Identify which cell holds the provided text, then report its [x, y] central coordinate. 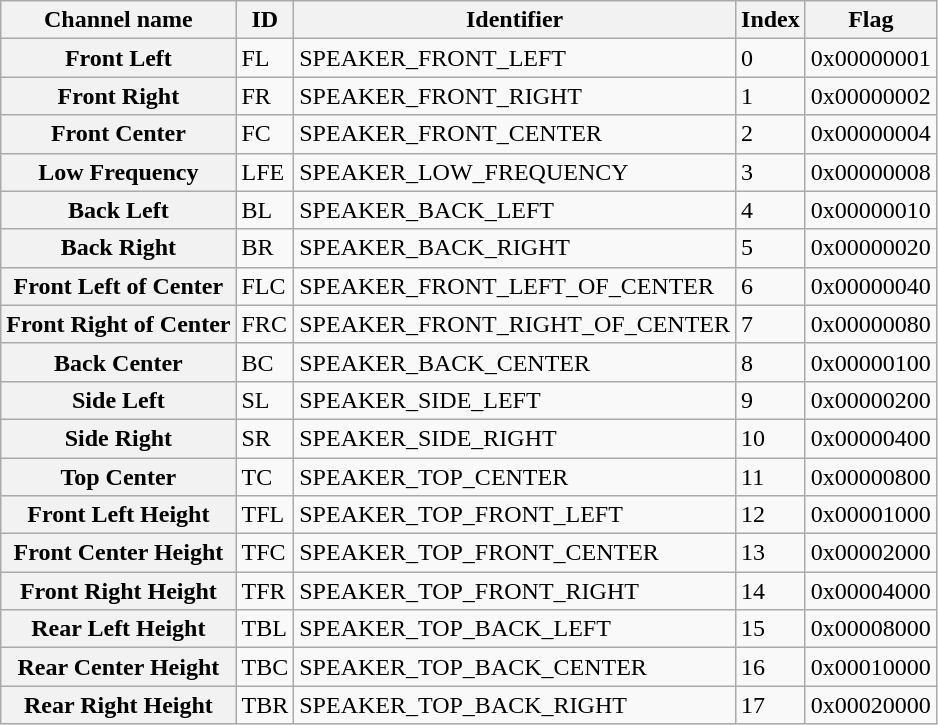
Rear Left Height [118, 629]
7 [771, 324]
14 [771, 591]
TC [265, 477]
BC [265, 362]
TFL [265, 515]
Front Right of Center [118, 324]
2 [771, 134]
SPEAKER_BACK_CENTER [515, 362]
0 [771, 58]
SPEAKER_LOW_FREQUENCY [515, 172]
17 [771, 705]
SPEAKER_TOP_BACK_LEFT [515, 629]
FRC [265, 324]
Front Left of Center [118, 286]
SL [265, 400]
TFC [265, 553]
Back Right [118, 248]
0x00002000 [870, 553]
0x00000010 [870, 210]
TBL [265, 629]
SPEAKER_SIDE_LEFT [515, 400]
SPEAKER_TOP_FRONT_LEFT [515, 515]
Side Right [118, 438]
Rear Center Height [118, 667]
TBC [265, 667]
0x00000004 [870, 134]
SPEAKER_FRONT_CENTER [515, 134]
3 [771, 172]
BL [265, 210]
SPEAKER_SIDE_RIGHT [515, 438]
1 [771, 96]
Front Left Height [118, 515]
Index [771, 20]
13 [771, 553]
4 [771, 210]
SPEAKER_TOP_FRONT_CENTER [515, 553]
Flag [870, 20]
0x00000008 [870, 172]
FLC [265, 286]
SPEAKER_BACK_RIGHT [515, 248]
0x00000080 [870, 324]
8 [771, 362]
0x00000100 [870, 362]
SPEAKER_FRONT_RIGHT [515, 96]
BR [265, 248]
Front Right [118, 96]
11 [771, 477]
ID [265, 20]
SPEAKER_TOP_BACK_RIGHT [515, 705]
SPEAKER_TOP_BACK_CENTER [515, 667]
16 [771, 667]
Rear Right Height [118, 705]
0x00008000 [870, 629]
FR [265, 96]
9 [771, 400]
0x00010000 [870, 667]
10 [771, 438]
SPEAKER_FRONT_RIGHT_OF_CENTER [515, 324]
TFR [265, 591]
SPEAKER_TOP_CENTER [515, 477]
Identifier [515, 20]
TBR [265, 705]
Back Center [118, 362]
12 [771, 515]
0x00004000 [870, 591]
Top Center [118, 477]
0x00000200 [870, 400]
0x00020000 [870, 705]
Front Center Height [118, 553]
15 [771, 629]
Side Left [118, 400]
0x00000800 [870, 477]
LFE [265, 172]
0x00000001 [870, 58]
FC [265, 134]
0x00000002 [870, 96]
Low Frequency [118, 172]
Front Right Height [118, 591]
6 [771, 286]
SPEAKER_BACK_LEFT [515, 210]
SPEAKER_FRONT_LEFT [515, 58]
0x00000400 [870, 438]
Back Left [118, 210]
Front Left [118, 58]
5 [771, 248]
Channel name [118, 20]
SR [265, 438]
0x00001000 [870, 515]
SPEAKER_FRONT_LEFT_OF_CENTER [515, 286]
0x00000040 [870, 286]
0x00000020 [870, 248]
FL [265, 58]
Front Center [118, 134]
SPEAKER_TOP_FRONT_RIGHT [515, 591]
